For the text-containing cell, return its midpoint in (X, Y) coordinate format. 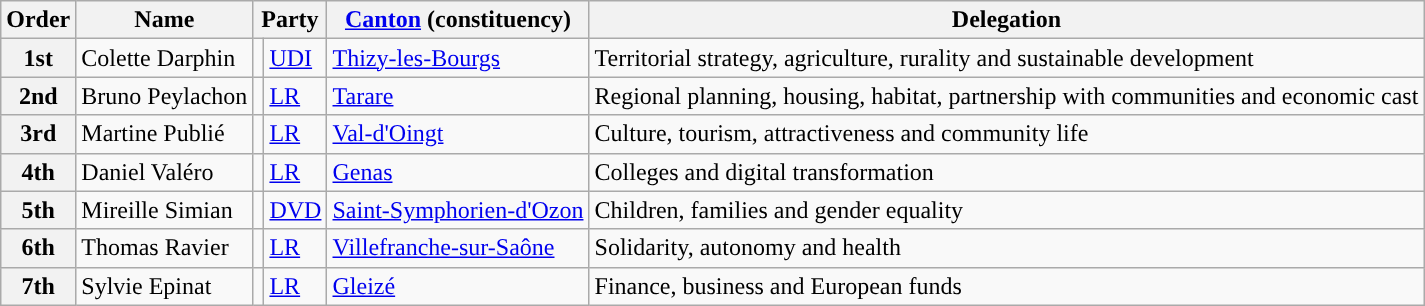
Genas (458, 172)
1st (38, 58)
Daniel Valéro (164, 172)
5th (38, 210)
7th (38, 286)
Thizy-les-Bourgs (458, 58)
Villefranche-sur-Saône (458, 248)
Order (38, 20)
Party (290, 20)
Delegation (1006, 20)
Tarare (458, 96)
Sylvie Epinat (164, 286)
Val-d'Oingt (458, 134)
Thomas Ravier (164, 248)
6th (38, 248)
Canton (constituency) (458, 20)
Regional planning, housing, habitat, partnership with communities and economic cast (1006, 96)
Gleizé (458, 286)
Saint-Symphorien-d'Ozon (458, 210)
2nd (38, 96)
Children, families and gender equality (1006, 210)
UDI (296, 58)
Colleges and digital transformation (1006, 172)
Mireille Simian (164, 210)
Martine Publié (164, 134)
Bruno Peylachon (164, 96)
Finance, business and European funds (1006, 286)
Name (164, 20)
Colette Darphin (164, 58)
DVD (296, 210)
Solidarity, autonomy and health (1006, 248)
3rd (38, 134)
Territorial strategy, agriculture, rurality and sustainable development (1006, 58)
4th (38, 172)
Culture, tourism, attractiveness and community life (1006, 134)
